Pinpoint the cell where the given text exists, returning its [x, y] midpoint coordinate. 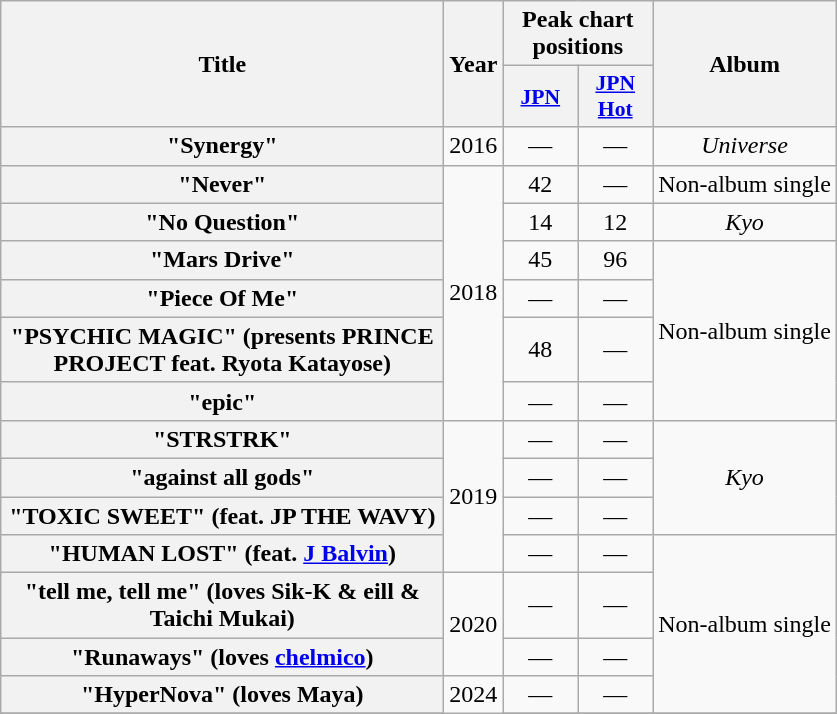
2024 [474, 695]
2016 [474, 146]
Year [474, 64]
"Mars Drive" [222, 260]
Peak chart positions [578, 34]
45 [540, 260]
Album [745, 64]
2018 [474, 292]
JPN Hot [616, 96]
12 [616, 222]
"Piece Of Me" [222, 298]
"TOXIC SWEET" (feat. JP THE WAVY) [222, 515]
42 [540, 184]
"PSYCHIC MAGIC" (presents PRINCE PROJECT feat. Ryota Katayose) [222, 350]
JPN [540, 96]
Title [222, 64]
"epic" [222, 401]
"tell me, tell me" (loves Sik-K & eill & Taichi Mukai) [222, 606]
48 [540, 350]
"Synergy" [222, 146]
96 [616, 260]
"No Question" [222, 222]
Universe [745, 146]
14 [540, 222]
"HyperNova" (loves Maya) [222, 695]
"STRSTRK" [222, 439]
"Never" [222, 184]
2019 [474, 496]
"Runaways" (loves chelmico) [222, 657]
"against all gods" [222, 477]
"HUMAN LOST" (feat. J Balvin) [222, 554]
2020 [474, 624]
